Provide the [x, y] coordinate of the cell's center where the given text is located.  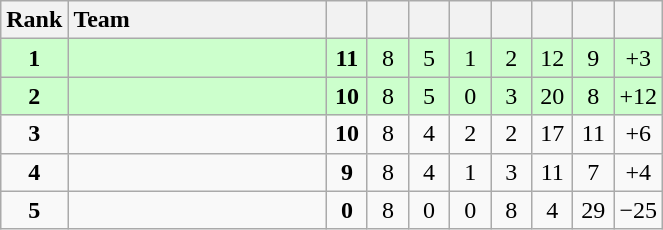
7 [594, 172]
+3 [638, 58]
17 [552, 134]
−25 [638, 210]
+6 [638, 134]
20 [552, 96]
29 [594, 210]
Team [198, 20]
+12 [638, 96]
Rank [34, 20]
+4 [638, 172]
12 [552, 58]
